Output the (x, y) coordinate of the center of the cell containing the given text.  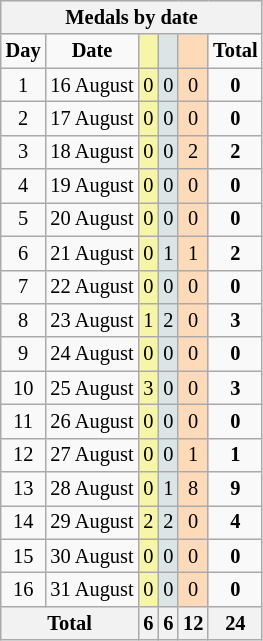
5 (24, 219)
14 (24, 522)
11 (24, 421)
30 August (92, 556)
23 August (92, 320)
24 (235, 623)
28 August (92, 489)
18 August (92, 152)
7 (24, 287)
19 August (92, 186)
Date (92, 51)
31 August (92, 589)
10 (24, 388)
Day (24, 51)
26 August (92, 421)
20 August (92, 219)
22 August (92, 287)
27 August (92, 455)
25 August (92, 388)
13 (24, 489)
21 August (92, 253)
Medals by date (132, 17)
29 August (92, 522)
16 August (92, 85)
16 (24, 589)
17 August (92, 118)
24 August (92, 354)
15 (24, 556)
